Determine the [x, y] coordinate at the center of the cell enclosing the given text.  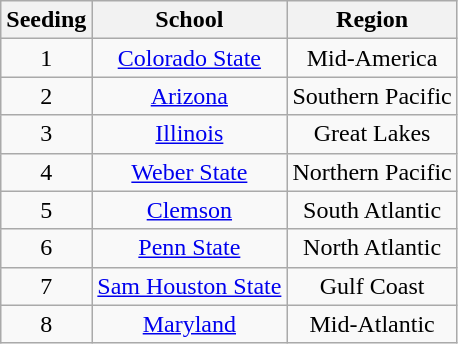
2 [46, 96]
Great Lakes [372, 134]
North Atlantic [372, 248]
Mid-America [372, 58]
Illinois [190, 134]
Mid-Atlantic [372, 324]
3 [46, 134]
Northern Pacific [372, 172]
Gulf Coast [372, 286]
Sam Houston State [190, 286]
7 [46, 286]
8 [46, 324]
Colorado State [190, 58]
Region [372, 20]
Maryland [190, 324]
Southern Pacific [372, 96]
1 [46, 58]
Penn State [190, 248]
South Atlantic [372, 210]
4 [46, 172]
Weber State [190, 172]
5 [46, 210]
Seeding [46, 20]
Clemson [190, 210]
6 [46, 248]
School [190, 20]
Arizona [190, 96]
